Capture the cell that displays the provided text and extract its [X, Y] central coordinate. 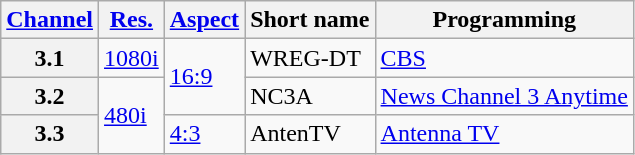
1080i [132, 58]
Antenna TV [504, 134]
Short name [310, 20]
CBS [504, 58]
Programming [504, 20]
Aspect [204, 20]
3.2 [50, 96]
3.1 [50, 58]
AntenTV [310, 134]
3.3 [50, 134]
16:9 [204, 77]
News Channel 3 Anytime [504, 96]
4:3 [204, 134]
Channel [50, 20]
WREG-DT [310, 58]
NC3A [310, 96]
480i [132, 115]
Res. [132, 20]
